Capture the cell that displays the provided text and extract its [x, y] central coordinate. 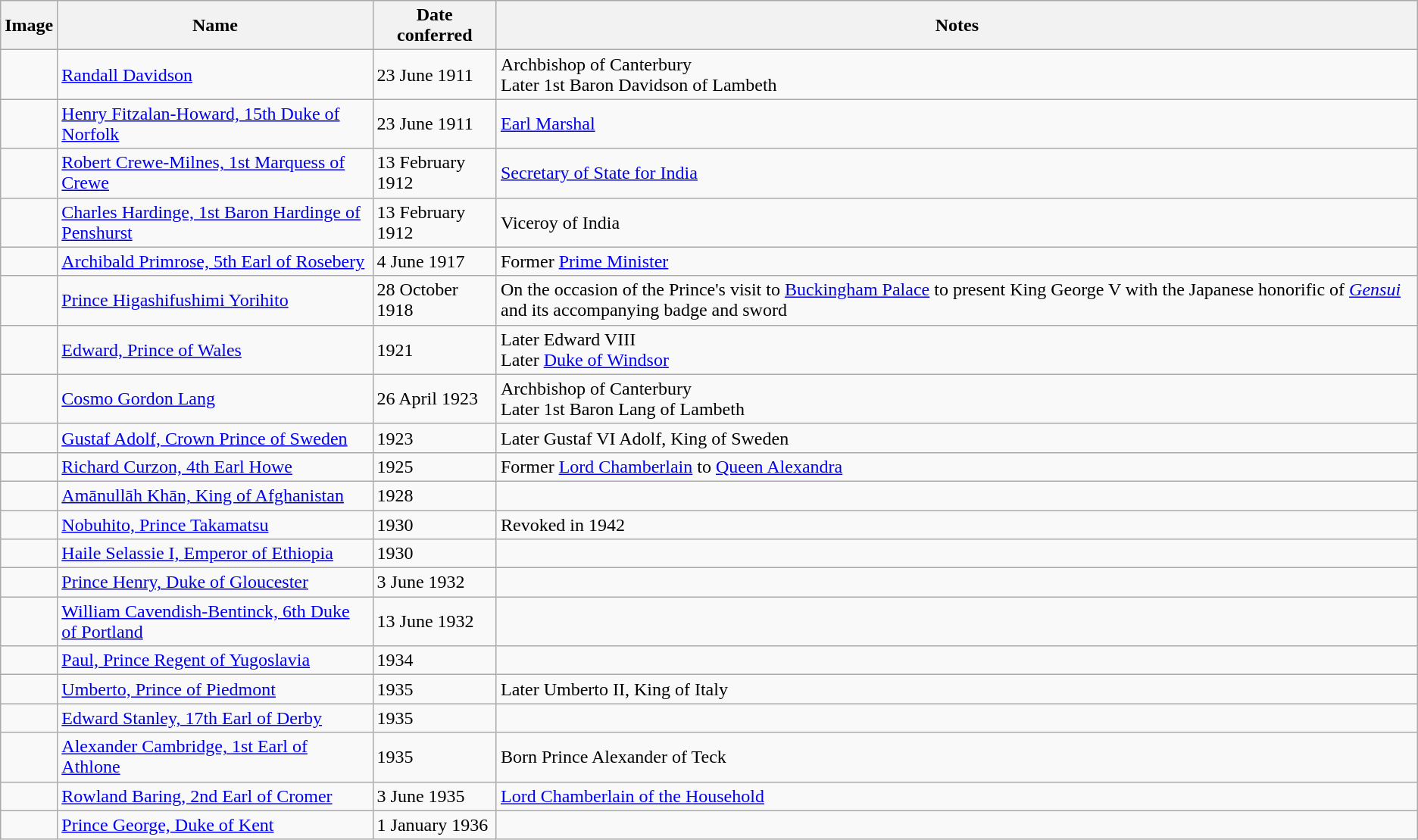
26 April 1923 [435, 398]
Lord Chamberlain of the Household [957, 796]
Later Umberto II, King of Italy [957, 689]
Gustaf Adolf, Crown Prince of Sweden [215, 438]
Edward, Prince of Wales [215, 350]
Revoked in 1942 [957, 525]
Name [215, 26]
28 October 1918 [435, 300]
Later Gustaf VI Adolf, King of Sweden [957, 438]
1921 [435, 350]
Archibald Primrose, 5th Earl of Rosebery [215, 261]
Nobuhito, Prince Takamatsu [215, 525]
Earl Marshal [957, 124]
Richard Curzon, 4th Earl Howe [215, 467]
Haile Selassie I, Emperor of Ethiopia [215, 554]
Edward Stanley, 17th Earl of Derby [215, 718]
Archbishop of CanterburyLater 1st Baron Davidson of Lambeth [957, 74]
3 June 1935 [435, 796]
3 June 1932 [435, 582]
1928 [435, 495]
Cosmo Gordon Lang [215, 398]
Viceroy of India [957, 223]
Rowland Baring, 2nd Earl of Cromer [215, 796]
Notes [957, 26]
Paul, Prince Regent of Yugoslavia [215, 660]
1925 [435, 467]
William Cavendish-Bentinck, 6th Duke of Portland [215, 621]
1934 [435, 660]
Umberto, Prince of Piedmont [215, 689]
Born Prince Alexander of Teck [957, 757]
Alexander Cambridge, 1st Earl of Athlone [215, 757]
Image [29, 26]
Prince George, Duke of Kent [215, 825]
Later Edward VIIILater Duke of Windsor [957, 350]
Former Prime Minister [957, 261]
Archbishop of CanterburyLater 1st Baron Lang of Lambeth [957, 398]
1923 [435, 438]
Former Lord Chamberlain to Queen Alexandra [957, 467]
Randall Davidson [215, 74]
Prince Higashifushimi Yorihito [215, 300]
Charles Hardinge, 1st Baron Hardinge of Penshurst [215, 223]
13 June 1932 [435, 621]
Amānullāh Khān, King of Afghanistan [215, 495]
Secretary of State for India [957, 173]
Henry Fitzalan-Howard, 15th Duke of Norfolk [215, 124]
Robert Crewe-Milnes, 1st Marquess of Crewe [215, 173]
4 June 1917 [435, 261]
Date conferred [435, 26]
1 January 1936 [435, 825]
Prince Henry, Duke of Gloucester [215, 582]
